Determine the [x, y] coordinate at the center of the cell enclosing the given text.  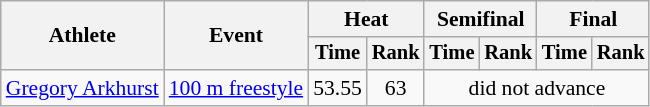
Athlete [82, 36]
Heat [366, 19]
Gregory Arkhurst [82, 88]
Event [236, 36]
53.55 [338, 88]
did not advance [536, 88]
Final [593, 19]
63 [396, 88]
Semifinal [480, 19]
100 m freestyle [236, 88]
